For the text-containing cell, return its midpoint in [x, y] coordinate format. 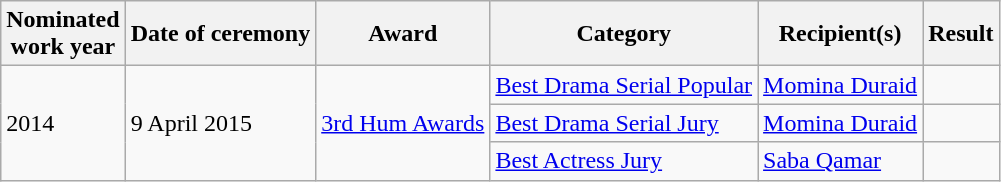
Award [403, 34]
Saba Qamar [840, 161]
3rd Hum Awards [403, 123]
Best Actress Jury [624, 161]
Best Drama Serial Jury [624, 123]
Recipient(s) [840, 34]
Date of ceremony [220, 34]
Nominatedwork year [63, 34]
Category [624, 34]
Result [961, 34]
2014 [63, 123]
9 April 2015 [220, 123]
Best Drama Serial Popular [624, 85]
